Find where the given text appears and provide that cell's center as (x, y) coordinate. 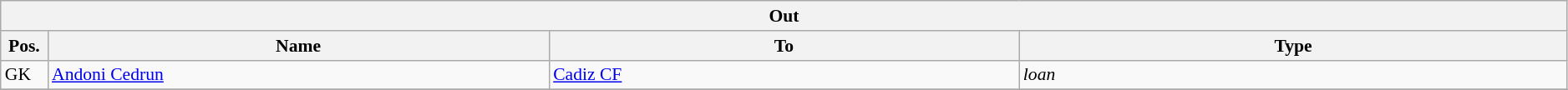
GK (24, 75)
Andoni Cedrun (298, 75)
Type (1293, 46)
loan (1293, 75)
Pos. (24, 46)
Out (784, 16)
To (784, 46)
Name (298, 46)
Cadiz CF (784, 75)
